Search for the cell housing the specified text and yield its [x, y] center coordinate. 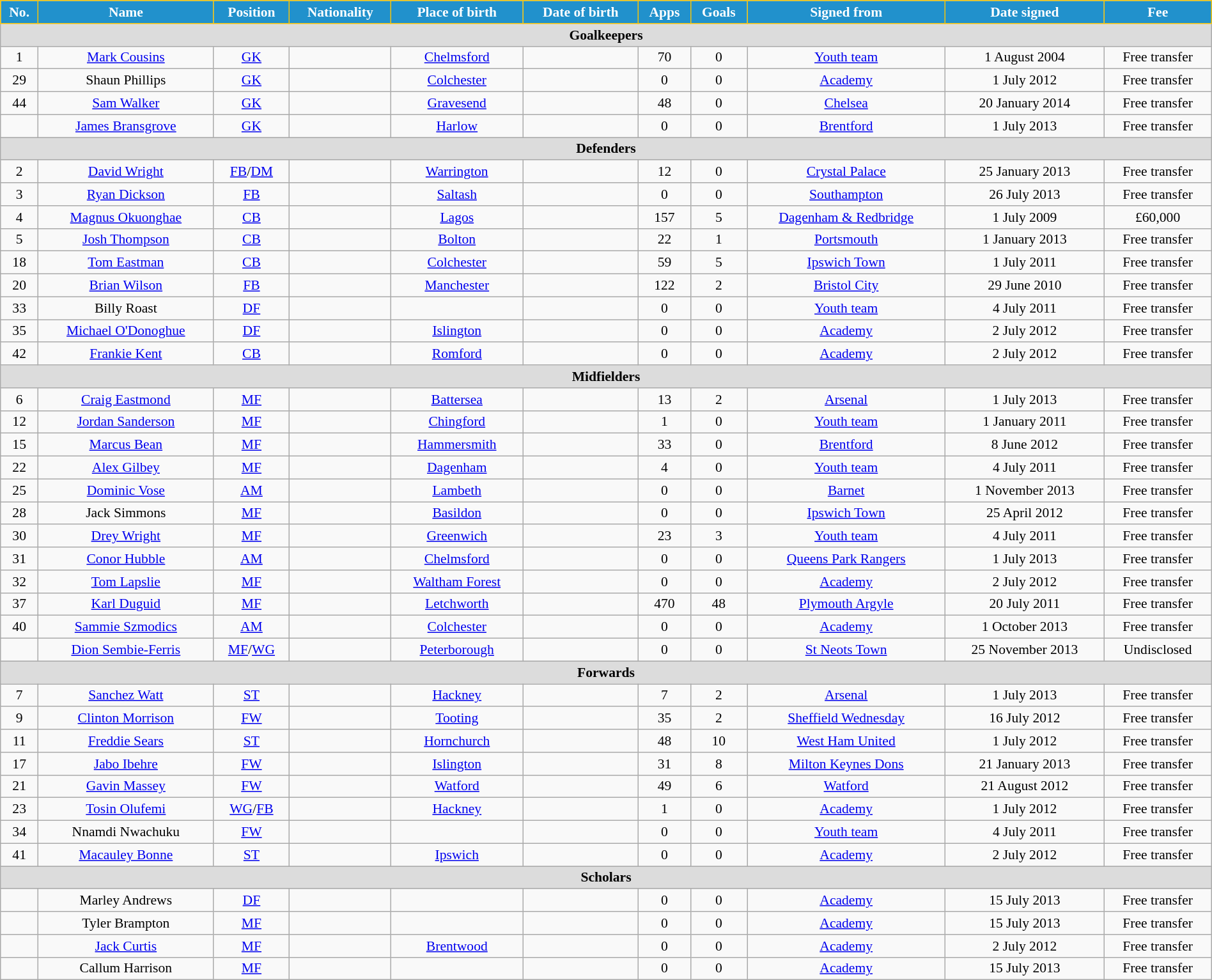
Conor Hubble [127, 559]
13 [665, 400]
Tosin Olufemi [127, 809]
Chelsea [846, 104]
FB/DM [252, 172]
Milton Keynes Dons [846, 764]
1 August 2004 [1025, 58]
Barnet [846, 490]
Date of birth [580, 12]
Bolton [457, 240]
25 [19, 490]
Dagenham [457, 468]
£60,000 [1158, 217]
Tom Eastman [127, 263]
Basildon [457, 513]
Lambeth [457, 490]
Chingford [457, 422]
Drey Wright [127, 536]
9 [19, 719]
Date signed [1025, 12]
16 July 2012 [1025, 719]
Hornchurch [457, 741]
Midfielders [606, 377]
Jack Simmons [127, 513]
10 [719, 741]
Nationality [340, 12]
Marcus Bean [127, 445]
WG/FB [252, 809]
Queens Park Rangers [846, 559]
Portsmouth [846, 240]
Forwards [606, 673]
Goals [719, 12]
8 [719, 764]
29 [19, 81]
Plymouth Argyle [846, 604]
20 July 2011 [1025, 604]
Craig Eastmond [127, 400]
Shaun Phillips [127, 81]
59 [665, 263]
1 January 2013 [1025, 240]
40 [19, 627]
Tooting [457, 719]
20 January 2014 [1025, 104]
Jordan Sanderson [127, 422]
Macauley Bonne [127, 855]
Marley Andrews [127, 901]
Karl Duguid [127, 604]
Jabo Ibehre [127, 764]
Greenwich [457, 536]
Undisclosed [1158, 650]
Callum Harrison [127, 968]
37 [19, 604]
Romford [457, 354]
25 April 2012 [1025, 513]
St Neots Town [846, 650]
Dominic Vose [127, 490]
25 January 2013 [1025, 172]
21 [19, 786]
Ipswich [457, 855]
70 [665, 58]
Gavin Massey [127, 786]
Waltham Forest [457, 582]
Dion Sembie-Ferris [127, 650]
Southampton [846, 194]
Sanchez Watt [127, 696]
30 [19, 536]
Frankie Kent [127, 354]
Jack Curtis [127, 946]
17 [19, 764]
32 [19, 582]
Place of birth [457, 12]
1 July 2009 [1025, 217]
Clinton Morrison [127, 719]
No. [19, 12]
Hammersmith [457, 445]
David Wright [127, 172]
21 August 2012 [1025, 786]
Michael O'Donoghue [127, 331]
1 November 2013 [1025, 490]
Battersea [457, 400]
West Ham United [846, 741]
Brentwood [457, 946]
Goalkeepers [606, 35]
Tyler Brampton [127, 923]
1 October 2013 [1025, 627]
Mark Cousins [127, 58]
Crystal Palace [846, 172]
Signed from [846, 12]
Name [127, 12]
Position [252, 12]
15 [19, 445]
Saltash [457, 194]
11 [19, 741]
Gravesend [457, 104]
Harlow [457, 126]
Fee [1158, 12]
Defenders [606, 149]
Sam Walker [127, 104]
Magnus Okuonghae [127, 217]
470 [665, 604]
Ryan Dickson [127, 194]
Dagenham & Redbridge [846, 217]
Lagos [457, 217]
Bristol City [846, 286]
25 November 2013 [1025, 650]
Alex Gilbey [127, 468]
26 July 2013 [1025, 194]
1 January 2011 [1025, 422]
James Bransgrove [127, 126]
Scholars [606, 878]
Tom Lapslie [127, 582]
Josh Thompson [127, 240]
1 July 2011 [1025, 263]
34 [19, 832]
Sammie Szmodics [127, 627]
8 June 2012 [1025, 445]
20 [19, 286]
42 [19, 354]
29 June 2010 [1025, 286]
Sheffield Wednesday [846, 719]
122 [665, 286]
MF/WG [252, 650]
Apps [665, 12]
Freddie Sears [127, 741]
Warrington [457, 172]
157 [665, 217]
44 [19, 104]
18 [19, 263]
28 [19, 513]
Brian Wilson [127, 286]
41 [19, 855]
Peterborough [457, 650]
Manchester [457, 286]
Letchworth [457, 604]
Billy Roast [127, 308]
49 [665, 786]
Nnamdi Nwachuku [127, 832]
21 January 2013 [1025, 764]
